Output the [x, y] coordinate of the center of the cell containing the given text.  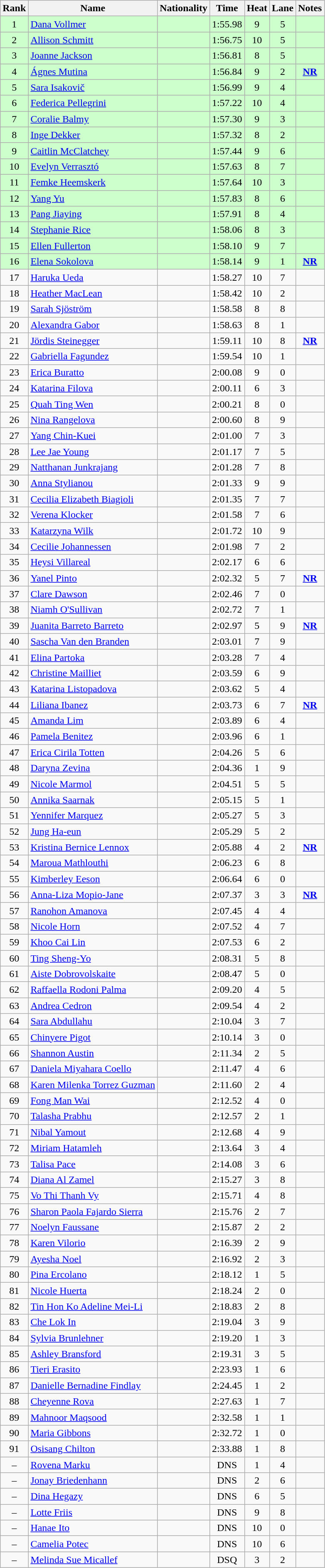
2:05.88 [227, 847]
73 [14, 1164]
Che Lok In [93, 1322]
91 [14, 1449]
89 [14, 1417]
Daryna Zevina [93, 768]
2:14.08 [227, 1164]
2:27.63 [227, 1401]
20 [14, 325]
27 [14, 435]
Dana Vollmer [93, 24]
2:23.93 [227, 1370]
90 [14, 1433]
Lotte Friis [93, 1512]
1:56.81 [227, 56]
50 [14, 800]
Fong Man Wai [93, 1101]
2:01.35 [227, 499]
68 [14, 1085]
24 [14, 388]
42 [14, 673]
Yennifer Marquez [93, 816]
1:56.75 [227, 40]
Miriam Hatamleh [93, 1148]
12 [14, 198]
Stephanie Rice [93, 230]
41 [14, 657]
Tin Hon Ko Adeline Mei-Li [93, 1306]
2:10.14 [227, 1037]
Christine Mailliet [93, 673]
74 [14, 1180]
1:57.30 [227, 119]
Ashley Bransford [93, 1354]
26 [14, 420]
2:02.72 [227, 610]
Tieri Erasito [93, 1370]
2:01.98 [227, 547]
2:04.36 [227, 768]
2:32.72 [227, 1433]
62 [14, 990]
16 [14, 262]
2:01.00 [227, 435]
Kimberley Eeson [93, 879]
2:07.45 [227, 910]
11 [14, 182]
2:11.47 [227, 1069]
2:02.97 [227, 626]
2:03.62 [227, 689]
2:15.71 [227, 1195]
DSQ [227, 1560]
33 [14, 531]
1:56.84 [227, 72]
Federica Pellegrini [93, 103]
2:11.34 [227, 1053]
Quah Ting Wen [93, 404]
Jung Ha-eun [93, 831]
2:00.21 [227, 404]
39 [14, 626]
76 [14, 1212]
Maroua Mathlouthi [93, 863]
Danielle Bernadine Findlay [93, 1385]
Clare Dawson [93, 594]
2:15.27 [227, 1180]
2:32.58 [227, 1417]
Talasha Prabhu [93, 1116]
Erica Cirila Totten [93, 752]
Inge Dekker [93, 135]
Haruka Ueda [93, 277]
Evelyn Verrasztó [93, 166]
Pina Ercolano [93, 1275]
2:07.52 [227, 926]
13 [14, 214]
45 [14, 721]
2:24.45 [227, 1385]
54 [14, 863]
83 [14, 1322]
Camelia Potec [93, 1544]
Allison Schmitt [93, 40]
1:58.10 [227, 246]
84 [14, 1338]
Katarina Listopadova [93, 689]
2:00.11 [227, 388]
2:00.08 [227, 372]
2:06.64 [227, 879]
Elina Partoka [93, 657]
82 [14, 1306]
Andrea Cedron [93, 1006]
Notes [310, 8]
Karen Vilorio [93, 1243]
35 [14, 562]
Heat [257, 8]
Diana Al Zamel [93, 1180]
1:57.64 [227, 182]
88 [14, 1401]
69 [14, 1101]
Vo Thi Thanh Vy [93, 1195]
Jonay Briedenhann [93, 1481]
2:04.26 [227, 752]
80 [14, 1275]
Name [93, 8]
Sylvia Brunlehner [93, 1338]
1:57.91 [227, 214]
1:58.27 [227, 277]
Kristina Bernice Lennox [93, 847]
Erica Buratto [93, 372]
2:02.17 [227, 562]
1:57.83 [227, 198]
Femke Heemskerk [93, 182]
37 [14, 594]
2:01.58 [227, 515]
Coralie Balmy [93, 119]
1:58.06 [227, 230]
Nina Rangelova [93, 420]
2:01.28 [227, 467]
19 [14, 309]
Nicole Huerta [93, 1291]
2:01.17 [227, 451]
36 [14, 578]
2:33.88 [227, 1449]
44 [14, 705]
Ting Sheng-Yo [93, 958]
Noelyn Faussane [93, 1227]
Juanita Barreto Barreto [93, 626]
2:01.33 [227, 483]
1:57.32 [227, 135]
2:03.73 [227, 705]
Maria Gibbons [93, 1433]
Lane [283, 8]
2:03.89 [227, 721]
48 [14, 768]
Heather MacLean [93, 293]
1:59.11 [227, 341]
2:05.27 [227, 816]
2:00.60 [227, 420]
2:12.68 [227, 1132]
29 [14, 467]
15 [14, 246]
Mahnoor Maqsood [93, 1417]
Anna Stylianou [93, 483]
65 [14, 1037]
Cecilie Johannessen [93, 547]
49 [14, 784]
Jördis Steinegger [93, 341]
22 [14, 356]
2:11.60 [227, 1085]
2:06.23 [227, 863]
23 [14, 372]
70 [14, 1116]
Annika Saarnak [93, 800]
Dina Hegazy [93, 1496]
Lee Jae Young [93, 451]
Aiste Dobrovolskaite [93, 974]
2:15.87 [227, 1227]
59 [14, 942]
58 [14, 926]
Talisa Pace [93, 1164]
Sara Isakovič [93, 87]
31 [14, 499]
2:05.29 [227, 831]
Daniela Miyahara Coello [93, 1069]
Pang Jiaying [93, 214]
40 [14, 641]
21 [14, 341]
2:09.20 [227, 990]
14 [14, 230]
64 [14, 1021]
Nicole Marmol [93, 784]
Amanda Lim [93, 721]
Gabriella Fagundez [93, 356]
2:08.31 [227, 958]
1:58.14 [227, 262]
61 [14, 974]
Yang Yu [93, 198]
2:02.32 [227, 578]
Raffaella Rodoni Palma [93, 990]
2:16.39 [227, 1243]
Liliana Ibanez [93, 705]
Ayesha Noel [93, 1259]
2:10.04 [227, 1021]
34 [14, 547]
Melinda Sue Micallef [93, 1560]
Osisang Chilton [93, 1449]
2:18.12 [227, 1275]
57 [14, 910]
Alexandra Gabor [93, 325]
Niamh O'Sullivan [93, 610]
2:18.83 [227, 1306]
2:08.47 [227, 974]
Ranohon Amanova [93, 910]
Time [227, 8]
43 [14, 689]
53 [14, 847]
1:55.98 [227, 24]
Joanne Jackson [93, 56]
Khoo Cai Lin [93, 942]
30 [14, 483]
Nibal Yamout [93, 1132]
81 [14, 1291]
2:09.54 [227, 1006]
2:18.24 [227, 1291]
2:12.57 [227, 1116]
Caitlin McClatchey [93, 151]
60 [14, 958]
Nicole Horn [93, 926]
Anna-Liza Mopio-Jane [93, 895]
Sascha Van den Branden [93, 641]
Yang Chin-Kuei [93, 435]
2:16.92 [227, 1259]
2:02.46 [227, 594]
2:03.59 [227, 673]
2:07.53 [227, 942]
Karen Milenka Torrez Guzman [93, 1085]
77 [14, 1227]
Rank [14, 8]
Shannon Austin [93, 1053]
Hanae Ito [93, 1528]
87 [14, 1385]
Sarah Sjöström [93, 309]
18 [14, 293]
1:57.22 [227, 103]
Elena Sokolova [93, 262]
Yanel Pinto [93, 578]
52 [14, 831]
2:05.15 [227, 800]
Sara Abdullahu [93, 1021]
2:19.04 [227, 1322]
85 [14, 1354]
25 [14, 404]
38 [14, 610]
2:03.01 [227, 641]
1:57.63 [227, 166]
63 [14, 1006]
32 [14, 515]
Rovena Marku [93, 1464]
2:03.96 [227, 737]
47 [14, 752]
Heysi Villareal [93, 562]
1:58.63 [227, 325]
Chinyere Pigot [93, 1037]
2:19.31 [227, 1354]
79 [14, 1259]
72 [14, 1148]
Katarzyna Wilk [93, 531]
51 [14, 816]
1:56.99 [227, 87]
1:57.44 [227, 151]
66 [14, 1053]
28 [14, 451]
2:01.72 [227, 531]
2:12.52 [227, 1101]
56 [14, 895]
2:13.64 [227, 1148]
Sharon Paola Fajardo Sierra [93, 1212]
17 [14, 277]
Pamela Benitez [93, 737]
Natthanan Junkrajang [93, 467]
2:04.51 [227, 784]
Cecilia Elizabeth Biagioli [93, 499]
55 [14, 879]
67 [14, 1069]
1:58.42 [227, 293]
46 [14, 737]
Cheyenne Rova [93, 1401]
Nationality [184, 8]
2:19.20 [227, 1338]
71 [14, 1132]
Katarina Filova [93, 388]
Ellen Fullerton [93, 246]
Verena Klocker [93, 515]
2:07.37 [227, 895]
1:59.54 [227, 356]
Ágnes Mutina [93, 72]
86 [14, 1370]
2:03.28 [227, 657]
75 [14, 1195]
2:15.76 [227, 1212]
1:58.58 [227, 309]
78 [14, 1243]
